Find where the given text appears and provide that cell's center as [x, y] coordinate. 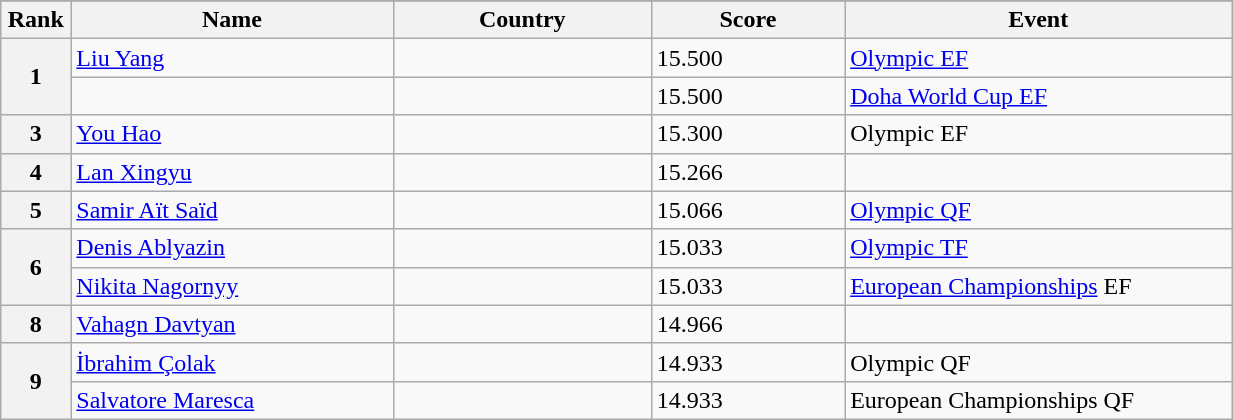
Lan Xingyu [232, 172]
6 [36, 267]
Samir Aït Saïd [232, 210]
4 [36, 172]
15.266 [748, 172]
8 [36, 324]
Country [522, 20]
Doha World Cup EF [1038, 96]
Olympic TF [1038, 248]
Denis Ablyazin [232, 248]
Vahagn Davtyan [232, 324]
Event [1038, 20]
5 [36, 210]
15.066 [748, 210]
9 [36, 381]
15.300 [748, 134]
Rank [36, 20]
You Hao [232, 134]
European Championships EF [1038, 286]
Score [748, 20]
Name [232, 20]
İbrahim Çolak [232, 362]
European Championships QF [1038, 400]
Salvatore Maresca [232, 400]
14.966 [748, 324]
3 [36, 134]
Liu Yang [232, 58]
1 [36, 77]
Nikita Nagornyy [232, 286]
